For the text-containing cell, return its midpoint in [x, y] coordinate format. 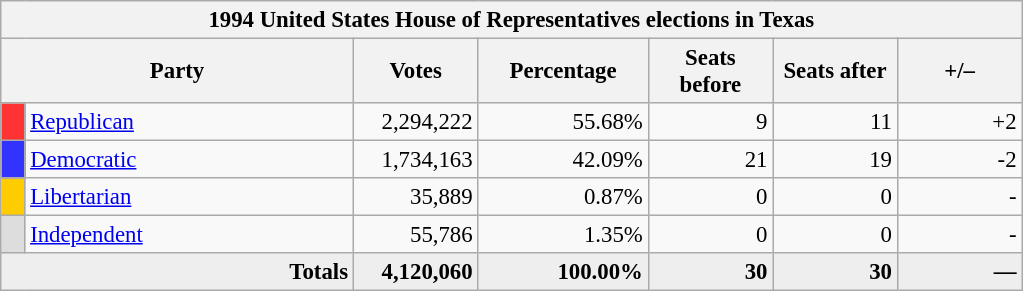
55.68% [563, 122]
19 [836, 160]
Libertarian [189, 197]
9 [710, 122]
+/– [960, 72]
Votes [416, 72]
1,734,163 [416, 160]
1994 United States House of Representatives elections in Texas [512, 20]
35,889 [416, 197]
Percentage [563, 72]
Independent [189, 235]
Seats after [836, 72]
55,786 [416, 235]
1.35% [563, 235]
2,294,222 [416, 122]
42.09% [563, 160]
+2 [960, 122]
21 [710, 160]
11 [836, 122]
Republican [189, 122]
Seats before [710, 72]
Democratic [189, 160]
0.87% [563, 197]
Party [178, 72]
-2 [960, 160]
